For the text-containing cell, return its midpoint in (X, Y) coordinate format. 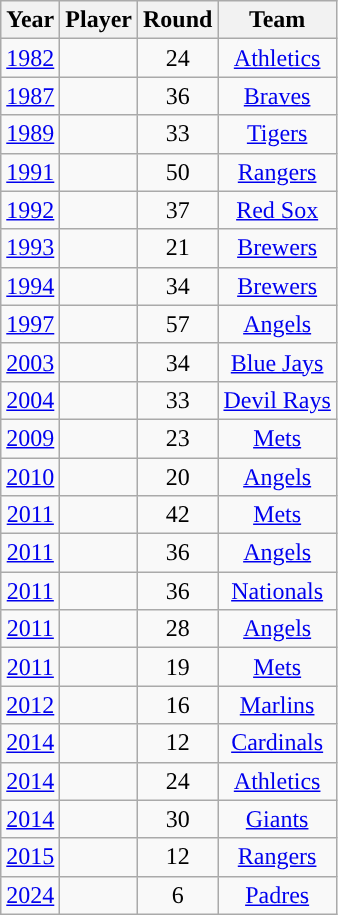
Round (178, 20)
Player (99, 20)
6 (178, 895)
2024 (30, 895)
1997 (30, 324)
1994 (30, 286)
2004 (30, 400)
19 (178, 667)
1991 (30, 172)
2015 (30, 857)
Team (277, 20)
23 (178, 438)
21 (178, 248)
Red Sox (277, 210)
30 (178, 819)
Padres (277, 895)
Nationals (277, 591)
Year (30, 20)
Giants (277, 819)
1989 (30, 134)
42 (178, 515)
37 (178, 210)
Devil Rays (277, 400)
1993 (30, 248)
20 (178, 477)
Blue Jays (277, 362)
2012 (30, 705)
2003 (30, 362)
57 (178, 324)
16 (178, 705)
Braves (277, 96)
Cardinals (277, 743)
28 (178, 629)
50 (178, 172)
Marlins (277, 705)
1982 (30, 58)
2009 (30, 438)
1987 (30, 96)
Tigers (277, 134)
2010 (30, 477)
1992 (30, 210)
